Identify which cell holds the provided text, then report its [X, Y] central coordinate. 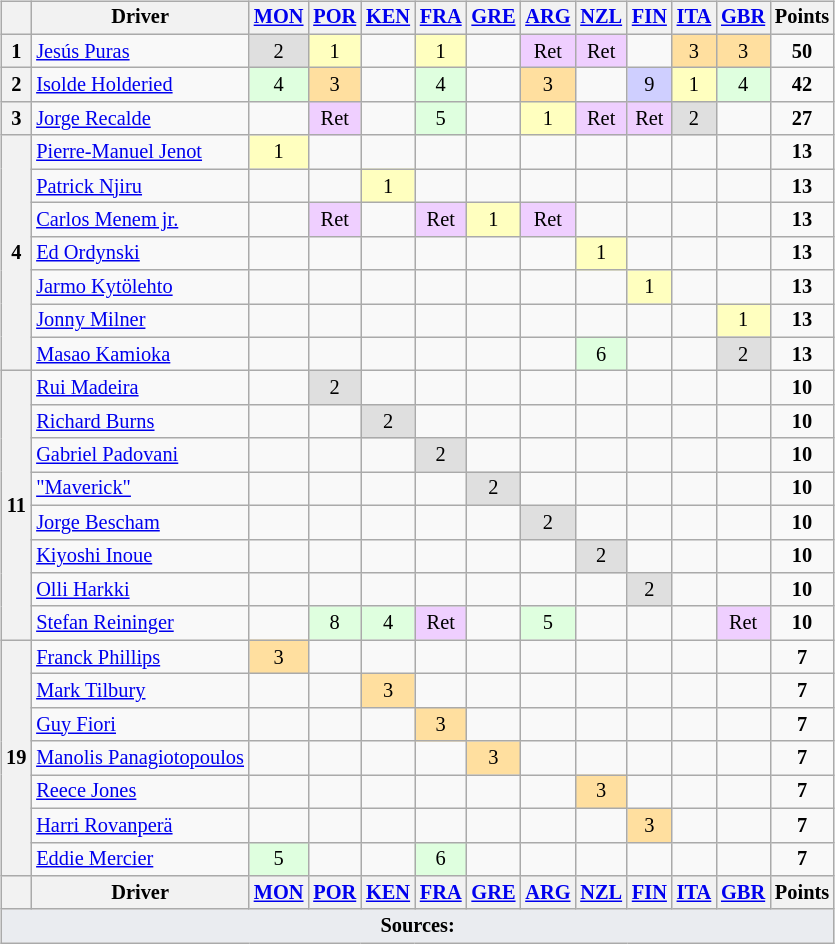
50 [802, 51]
9 [650, 85]
Guy Fiori [140, 724]
Kiyoshi Inoue [140, 556]
Patrick Njiru [140, 186]
Sources: [418, 926]
27 [802, 119]
8 [334, 623]
Jesús Puras [140, 51]
Jorge Bescham [140, 522]
Jonny Milner [140, 321]
42 [802, 85]
Jarmo Kytölehto [140, 287]
Manolis Panagiotopoulos [140, 758]
Ed Ordynski [140, 253]
Eddie Mercier [140, 859]
Reece Jones [140, 792]
"Maverick" [140, 489]
Franck Phillips [140, 657]
11 [16, 506]
Olli Harkki [140, 590]
19 [16, 758]
Richard Burns [140, 422]
Pierre-Manuel Jenot [140, 152]
Harri Rovanperä [140, 825]
Gabriel Padovani [140, 455]
Jorge Recalde [140, 119]
Stefan Reininger [140, 623]
Isolde Holderied [140, 85]
Carlos Menem jr. [140, 220]
Mark Tilbury [140, 691]
Rui Madeira [140, 388]
Masao Kamioka [140, 354]
